From the cell containing the given text, extract its center point as (X, Y) coordinate. 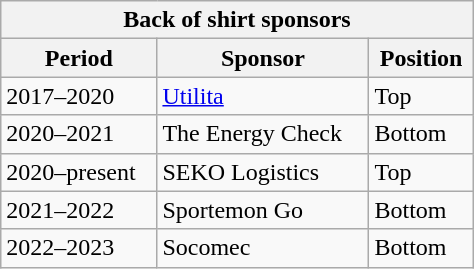
Position (421, 58)
Socomec (263, 248)
2021–2022 (79, 210)
Sportemon Go (263, 210)
2017–2020 (79, 96)
Back of shirt sponsors (237, 20)
The Energy Check (263, 134)
Period (79, 58)
2020–present (79, 172)
Utilita (263, 96)
2022–2023 (79, 248)
SEKO Logistics (263, 172)
Sponsor (263, 58)
2020–2021 (79, 134)
